Search for the cell housing the specified text and yield its (X, Y) center coordinate. 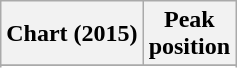
Peakposition (189, 34)
Chart (2015) (72, 34)
